Identify which cell holds the provided text, then report its (x, y) central coordinate. 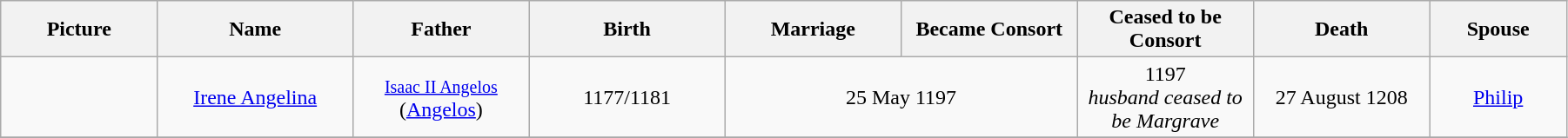
Picture (79, 30)
Death (1341, 30)
Isaac II Angelos(Angelos) (441, 97)
Became Consort (989, 30)
Philip (1498, 97)
Irene Angelina (256, 97)
Spouse (1498, 30)
Name (256, 30)
27 August 1208 (1341, 97)
1197husband ceased to be Margrave (1165, 97)
1177/1181 (627, 97)
Marriage (813, 30)
Father (441, 30)
25 May 1197 (901, 97)
Ceased to be Consort (1165, 30)
Birth (627, 30)
